Determine the [X, Y] coordinate at the center of the cell enclosing the given text.  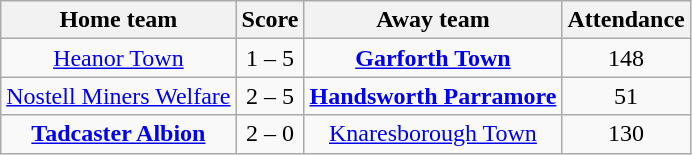
51 [626, 96]
1 – 5 [270, 58]
Away team [433, 20]
Home team [118, 20]
Handsworth Parramore [433, 96]
Knaresborough Town [433, 134]
Garforth Town [433, 58]
148 [626, 58]
Attendance [626, 20]
2 – 5 [270, 96]
130 [626, 134]
Score [270, 20]
2 – 0 [270, 134]
Heanor Town [118, 58]
Tadcaster Albion [118, 134]
Nostell Miners Welfare [118, 96]
